Output the (x, y) coordinate of the center of the cell containing the given text.  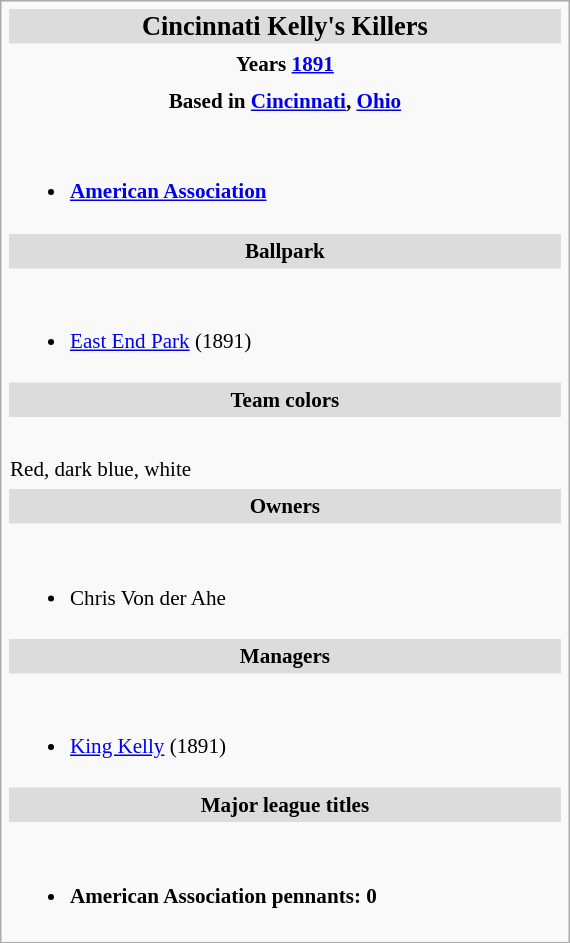
Managers (284, 656)
American Association (284, 176)
Based in Cincinnati, Ohio (284, 102)
Cincinnati Kelly's Killers (284, 26)
East End Park (1891) (284, 326)
King Kelly (1891) (284, 730)
American Association pennants: 0 (284, 880)
Major league titles (284, 806)
Team colors (284, 400)
Red, dark blue, white (284, 453)
Ballpark (284, 250)
Chris Von der Ahe (284, 582)
Owners (284, 506)
Years 1891 (284, 64)
